Determine the [X, Y] coordinate at the center of the cell enclosing the given text.  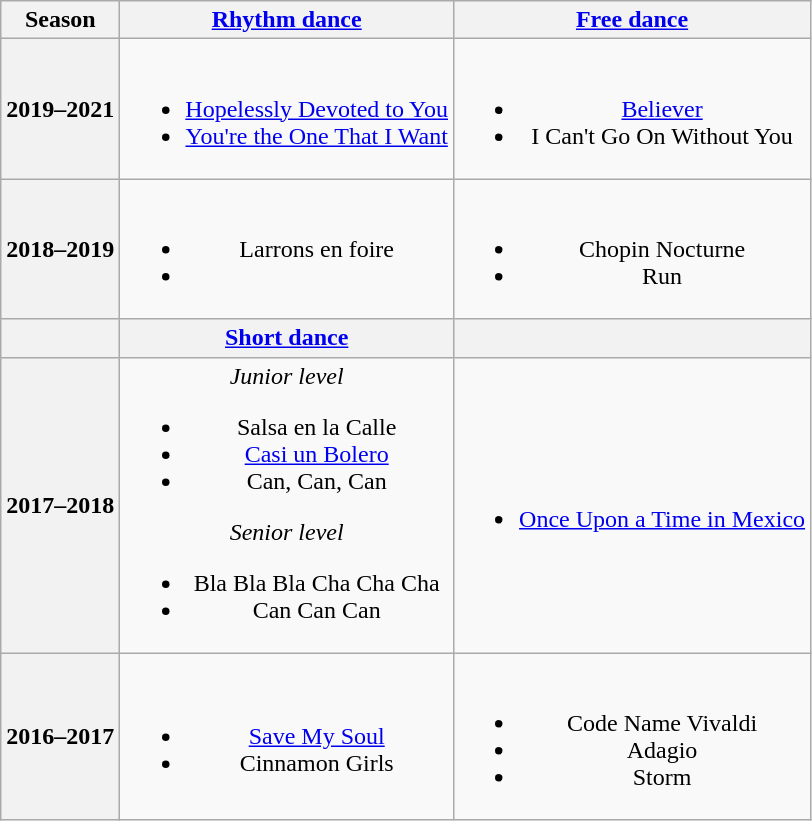
Free dance [632, 20]
2019–2021 [60, 109]
Code Name VivaldiAdagio Storm [632, 736]
Season [60, 20]
Believer I Can't Go On Without You [632, 109]
Larrons en foire [287, 249]
Save My Soul Cinnamon Girls [287, 736]
Rhythm dance [287, 20]
Junior level Salsa en la Calle Casi un Bolero Can, Can, Can Senior level Bla Bla Bla Cha Cha Cha Can Can Can [287, 505]
2016–2017 [60, 736]
Short dance [287, 338]
Chopin Nocturne Run [632, 249]
Hopelessly Devoted to You You're the One That I Want [287, 109]
Once Upon a Time in Mexico [632, 505]
2017–2018 [60, 505]
2018–2019 [60, 249]
